Extract the (X, Y) coordinate from the center of the cell holding the provided text.  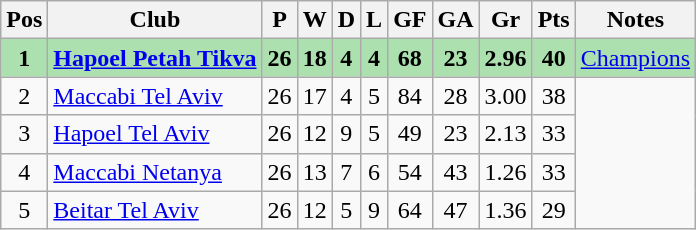
13 (314, 172)
Gr (506, 20)
Hapoel Petah Tikva (155, 58)
D (346, 20)
2 (24, 96)
L (374, 20)
7 (346, 172)
W (314, 20)
6 (374, 172)
49 (410, 134)
47 (456, 210)
1.26 (506, 172)
2.96 (506, 58)
40 (554, 58)
18 (314, 58)
Beitar Tel Aviv (155, 210)
64 (410, 210)
28 (456, 96)
GF (410, 20)
38 (554, 96)
54 (410, 172)
Pos (24, 20)
3 (24, 134)
Hapoel Tel Aviv (155, 134)
3.00 (506, 96)
Club (155, 20)
43 (456, 172)
P (280, 20)
1.36 (506, 210)
Maccabi Tel Aviv (155, 96)
Maccabi Netanya (155, 172)
84 (410, 96)
17 (314, 96)
68 (410, 58)
2.13 (506, 134)
Notes (635, 20)
Champions (635, 58)
Pts (554, 20)
GA (456, 20)
1 (24, 58)
29 (554, 210)
